Provide the [x, y] coordinate of the cell's center where the given text is located.  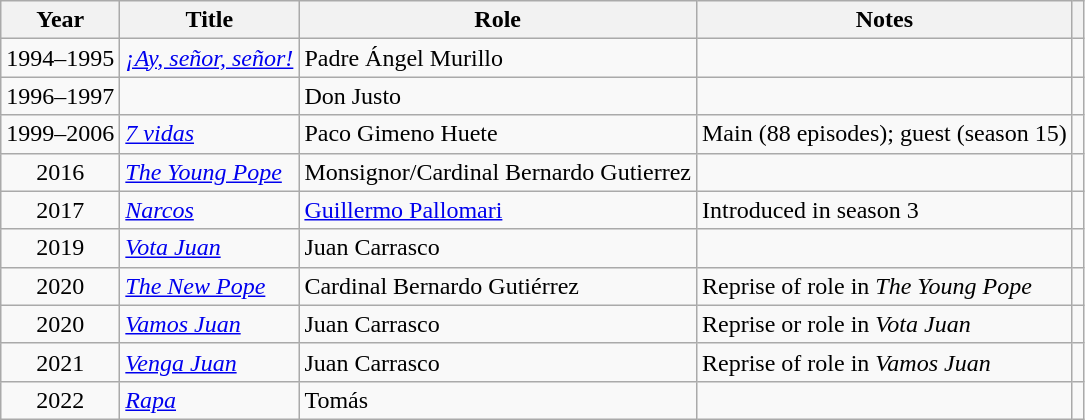
Venga Juan [210, 362]
Reprise of role in Vamos Juan [884, 362]
2019 [60, 248]
1994–1995 [60, 58]
Notes [884, 20]
1996–1997 [60, 96]
Main (88 episodes); guest (season 15) [884, 134]
Role [498, 20]
Vota Juan [210, 248]
Vamos Juan [210, 324]
2016 [60, 172]
Guillermo Pallomari [498, 210]
Cardinal Bernardo Gutiérrez [498, 286]
Title [210, 20]
7 vidas [210, 134]
Reprise or role in Vota Juan [884, 324]
Year [60, 20]
Don Justo [498, 96]
Monsignor/Cardinal Bernardo Gutierrez [498, 172]
Tomás [498, 400]
Narcos [210, 210]
The New Pope [210, 286]
Padre Ángel Murillo [498, 58]
Introduced in season 3 [884, 210]
Paco Gimeno Huete [498, 134]
¡Ay, señor, señor! [210, 58]
Rapa [210, 400]
2022 [60, 400]
Reprise of role in The Young Pope [884, 286]
2017 [60, 210]
2021 [60, 362]
1999–2006 [60, 134]
The Young Pope [210, 172]
